Extract the (x, y) coordinate from the center of the cell holding the provided text.  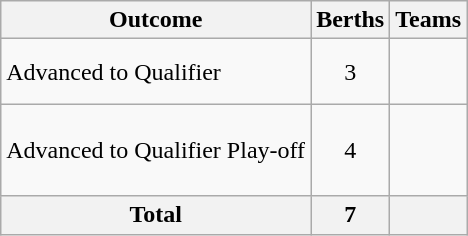
Advanced to Qualifier (156, 72)
Advanced to Qualifier Play-off (156, 150)
Outcome (156, 20)
7 (350, 215)
Berths (350, 20)
4 (350, 150)
Teams (428, 20)
3 (350, 72)
Total (156, 215)
